Scan for the cell matching the given text and deliver its (x, y) coordinate at center. 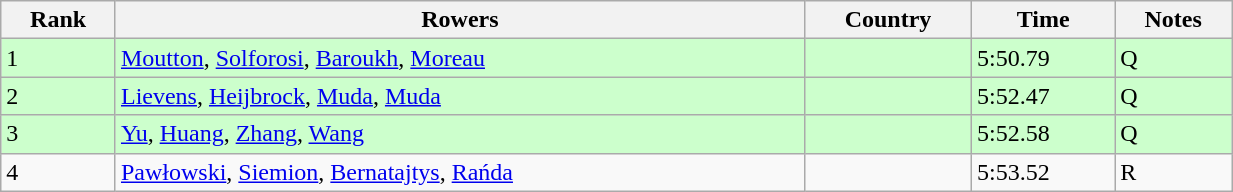
3 (58, 134)
5:50.79 (1044, 58)
Yu, Huang, Zhang, Wang (460, 134)
5:53.52 (1044, 172)
2 (58, 96)
Notes (1174, 20)
4 (58, 172)
R (1174, 172)
5:52.47 (1044, 96)
Lievens, Heijbrock, Muda, Muda (460, 96)
Rowers (460, 20)
5:52.58 (1044, 134)
Country (888, 20)
Moutton, Solforosi, Baroukh, Moreau (460, 58)
1 (58, 58)
Pawłowski, Siemion, Bernatajtys, Rańda (460, 172)
Rank (58, 20)
Time (1044, 20)
